Return the [x, y] coordinate for the center point of the cell that contains the specified text.  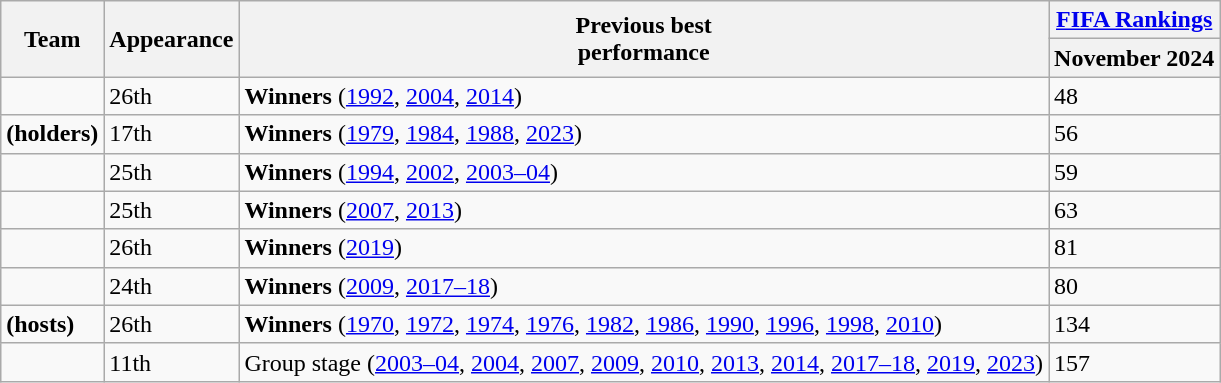
157 [1134, 362]
Winners (1979, 1984, 1988, 2023) [644, 134]
(hosts) [52, 324]
134 [1134, 324]
80 [1134, 286]
Previous bestperformance [644, 39]
November 2024 [1134, 58]
Winners (1970, 1972, 1974, 1976, 1982, 1986, 1990, 1996, 1998, 2010) [644, 324]
63 [1134, 210]
24th [172, 286]
Appearance [172, 39]
56 [1134, 134]
48 [1134, 96]
17th [172, 134]
Winners (2007, 2013) [644, 210]
11th [172, 362]
81 [1134, 248]
(holders) [52, 134]
FIFA Rankings [1134, 20]
Winners (1994, 2002, 2003–04) [644, 172]
Winners (2009, 2017–18) [644, 286]
Winners (2019) [644, 248]
Group stage (2003–04, 2004, 2007, 2009, 2010, 2013, 2014, 2017–18, 2019, 2023) [644, 362]
Team [52, 39]
59 [1134, 172]
Winners (1992, 2004, 2014) [644, 96]
